Extract the (x, y) coordinate from the center of the cell holding the provided text.  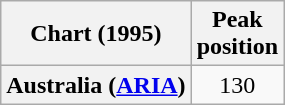
130 (237, 85)
Chart (1995) (96, 34)
Peakposition (237, 34)
Australia (ARIA) (96, 85)
